Identify which cell holds the provided text, then report its [X, Y] central coordinate. 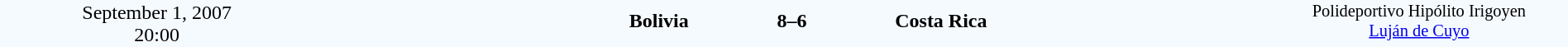
8–6 [791, 21]
September 1, 200720:00 [157, 23]
Polideportivo Hipólito IrigoyenLuján de Cuyo [1419, 23]
Bolivia [501, 21]
Costa Rica [1082, 21]
